Output the (X, Y) coordinate of the center of the cell containing the given text.  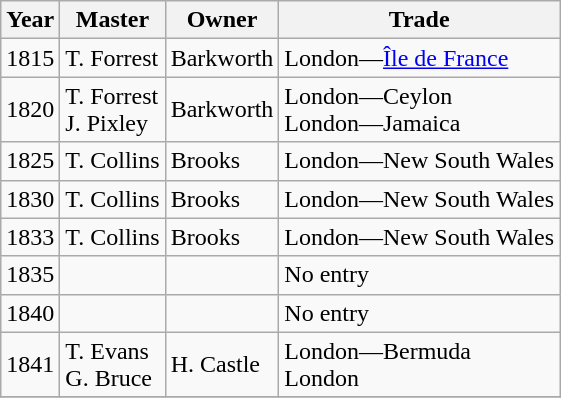
1825 (30, 161)
1820 (30, 110)
London—CeylonLondon—Jamaica (420, 110)
1833 (30, 237)
1830 (30, 199)
1815 (30, 58)
1840 (30, 313)
T. Forrest (112, 58)
H. Castle (222, 364)
1841 (30, 364)
London—Île de France (420, 58)
London—BermudaLondon (420, 364)
Master (112, 20)
T. EvansG. Bruce (112, 364)
T. ForrestJ. Pixley (112, 110)
Year (30, 20)
Trade (420, 20)
1835 (30, 275)
Owner (222, 20)
